Pinpoint the cell where the given text exists, returning its (x, y) midpoint coordinate. 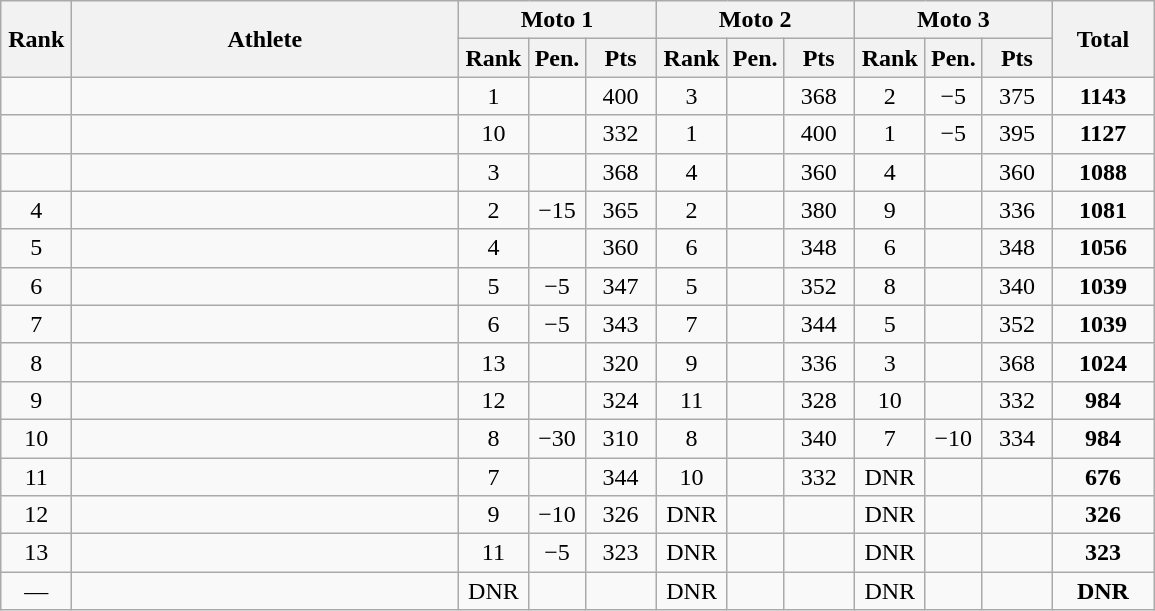
−30 (557, 438)
Athlete (265, 39)
310 (620, 438)
347 (620, 286)
365 (620, 210)
334 (1016, 438)
1127 (1102, 134)
1056 (1102, 248)
343 (620, 324)
328 (818, 400)
1024 (1102, 362)
375 (1016, 96)
395 (1016, 134)
Total (1102, 39)
−15 (557, 210)
320 (620, 362)
380 (818, 210)
Moto 3 (953, 20)
1143 (1102, 96)
Moto 2 (755, 20)
1081 (1102, 210)
1088 (1102, 172)
— (36, 591)
Moto 1 (557, 20)
324 (620, 400)
676 (1102, 477)
